For the text-containing cell, return its midpoint in (X, Y) coordinate format. 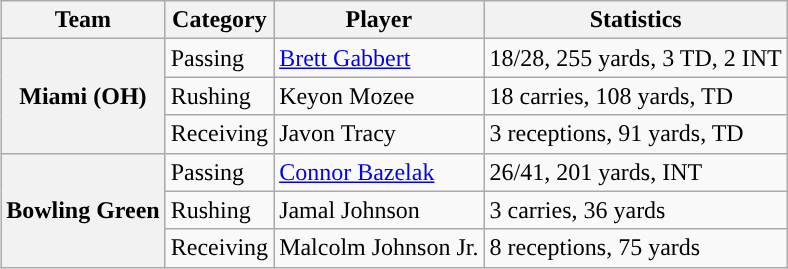
8 receptions, 75 yards (636, 248)
Keyon Mozee (379, 96)
26/41, 201 yards, INT (636, 172)
Brett Gabbert (379, 58)
Connor Bazelak (379, 172)
3 receptions, 91 yards, TD (636, 134)
18/28, 255 yards, 3 TD, 2 INT (636, 58)
Jamal Johnson (379, 210)
18 carries, 108 yards, TD (636, 96)
Statistics (636, 20)
Malcolm Johnson Jr. (379, 248)
Bowling Green (84, 210)
Category (219, 20)
3 carries, 36 yards (636, 210)
Player (379, 20)
Miami (OH) (84, 96)
Javon Tracy (379, 134)
Team (84, 20)
